Extract the [x, y] coordinate from the center of the cell holding the provided text.  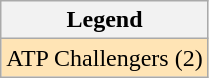
Legend [104, 20]
ATP Challengers (2) [104, 58]
